Find where the given text appears and provide that cell's center as [X, Y] coordinate. 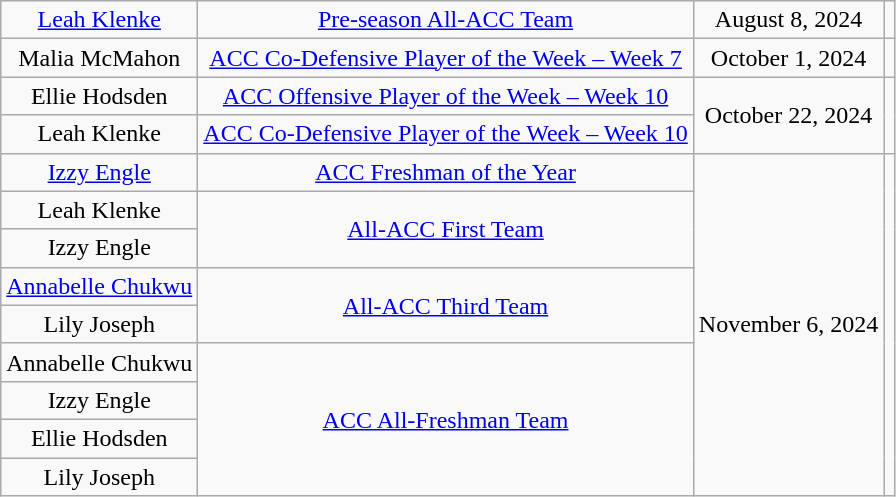
ACC Freshman of the Year [446, 172]
Malia McMahon [100, 58]
All-ACC Third Team [446, 305]
November 6, 2024 [788, 324]
August 8, 2024 [788, 20]
ACC Co-Defensive Player of the Week – Week 7 [446, 58]
ACC Offensive Player of the Week – Week 10 [446, 96]
ACC All-Freshman Team [446, 419]
October 1, 2024 [788, 58]
All-ACC First Team [446, 229]
October 22, 2024 [788, 115]
ACC Co-Defensive Player of the Week – Week 10 [446, 134]
Pre-season All-ACC Team [446, 20]
